From the cell containing the given text, extract its center point as (x, y) coordinate. 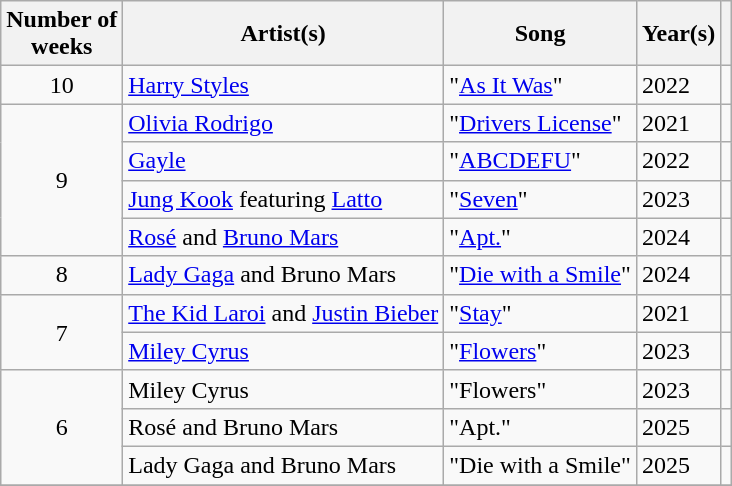
Harry Styles (284, 85)
Number of weeks (62, 34)
6 (62, 427)
Year(s) (678, 34)
The Kid Laroi and Justin Bieber (284, 313)
9 (62, 180)
"Drivers License" (540, 123)
10 (62, 85)
Olivia Rodrigo (284, 123)
"Stay" (540, 313)
"ABCDEFU" (540, 161)
Artist(s) (284, 34)
Gayle (284, 161)
8 (62, 275)
7 (62, 332)
"As It Was" (540, 85)
Song (540, 34)
Jung Kook featuring Latto (284, 199)
"Seven" (540, 199)
